Detect which cell encompasses the target text, then output its [X, Y] center coordinate. 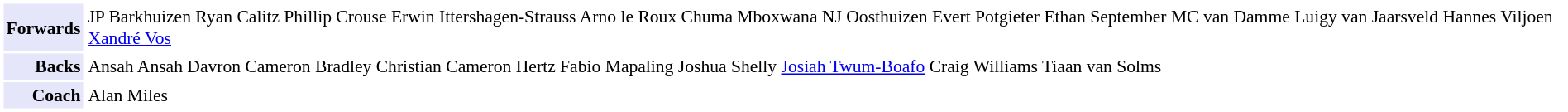
Ansah Ansah Davron Cameron Bradley Christian Cameron Hertz Fabio Mapaling Joshua Shelly Josiah Twum-Boafo Craig Williams Tiaan van Solms [825, 66]
Coach [43, 95]
Alan Miles [825, 95]
Backs [43, 66]
Forwards [43, 27]
